Locate the cell with the specified text and output its [X, Y] center coordinate. 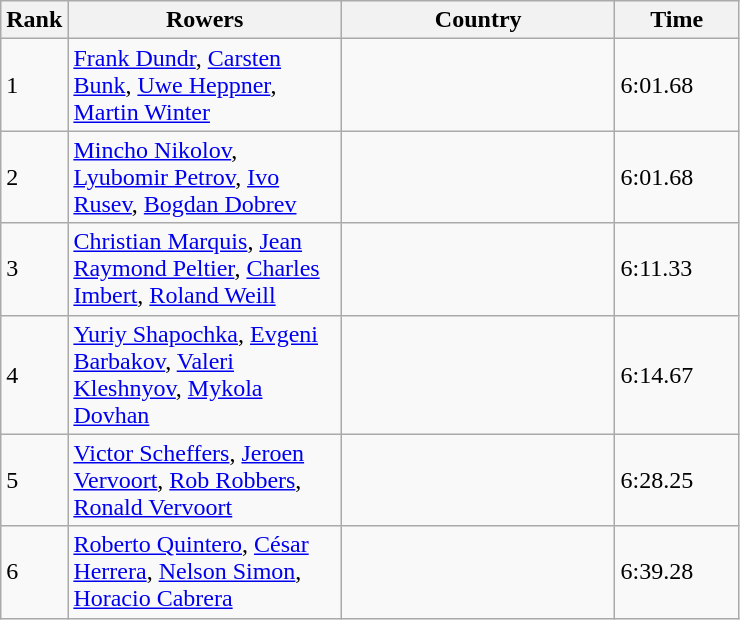
3 [34, 269]
Rowers [205, 20]
6:28.25 [677, 480]
4 [34, 374]
5 [34, 480]
6 [34, 572]
6:39.28 [677, 572]
Rank [34, 20]
1 [34, 85]
Country [478, 20]
Roberto Quintero, César Herrera, Nelson Simon, Horacio Cabrera [205, 572]
6:14.67 [677, 374]
6:11.33 [677, 269]
Mincho Nikolov, Lyubomir Petrov, Ivo Rusev, Bogdan Dobrev [205, 177]
Yuriy Shapochka, Evgeni Barbakov, Valeri Kleshnyov, Mykola Dovhan [205, 374]
Frank Dundr, Carsten Bunk, Uwe Heppner, Martin Winter [205, 85]
Christian Marquis, Jean Raymond Peltier, Charles Imbert, Roland Weill [205, 269]
Time [677, 20]
Victor Scheffers, Jeroen Vervoort, Rob Robbers, Ronald Vervoort [205, 480]
2 [34, 177]
